From the cell containing the given text, extract its center point as [x, y] coordinate. 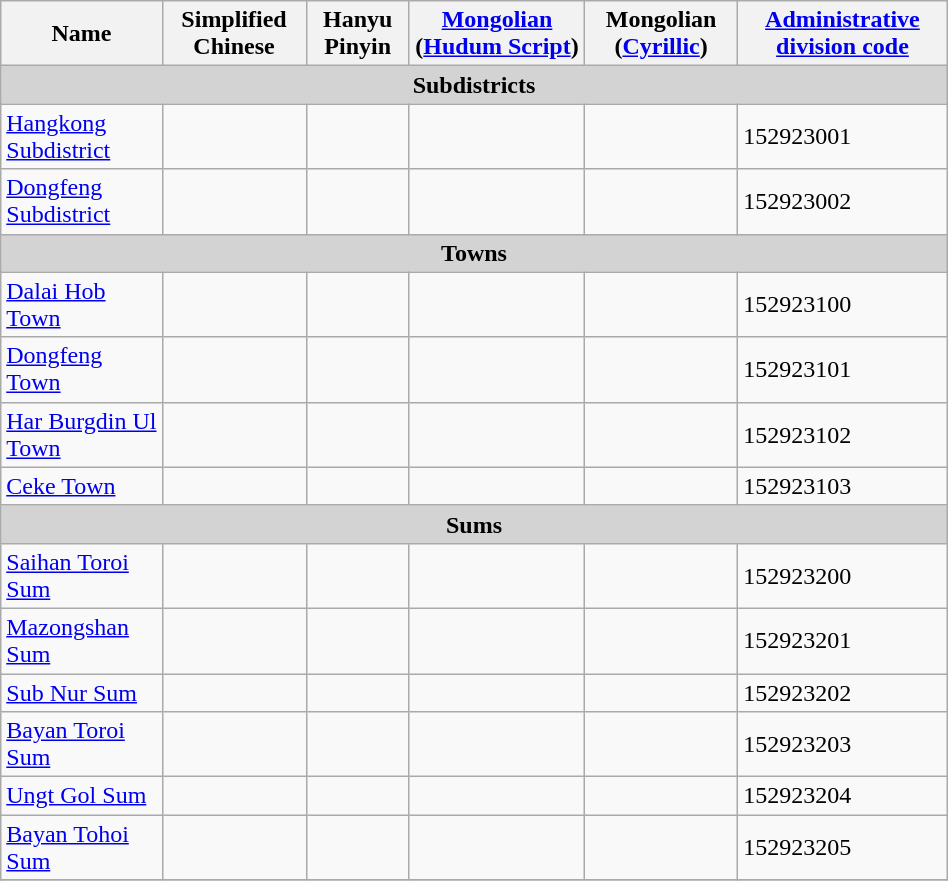
Dongfeng Town [82, 370]
152923200 [843, 576]
Dongfeng Subdistrict [82, 202]
152923002 [843, 202]
Subdistricts [474, 85]
Administrative division code [843, 34]
Saihan Toroi Sum [82, 576]
152923205 [843, 848]
Simplified Chinese [234, 34]
152923001 [843, 136]
152923204 [843, 796]
Sums [474, 524]
Dalai Hob Town [82, 304]
Sub Nur Sum [82, 693]
Bayan Tohoi Sum [82, 848]
Bayan Toroi Sum [82, 744]
152923203 [843, 744]
152923103 [843, 486]
Mongolian (Cyrillic) [662, 34]
Ceke Town [82, 486]
152923201 [843, 640]
152923101 [843, 370]
Mongolian (Hudum Script) [496, 34]
Mazongshan Sum [82, 640]
Hangkong Subdistrict [82, 136]
152923202 [843, 693]
Hanyu Pinyin [358, 34]
Ungt Gol Sum [82, 796]
Har Burgdin Ul Town [82, 434]
152923100 [843, 304]
Name [82, 34]
152923102 [843, 434]
Towns [474, 253]
